Determine the [x, y] coordinate at the center of the cell enclosing the given text.  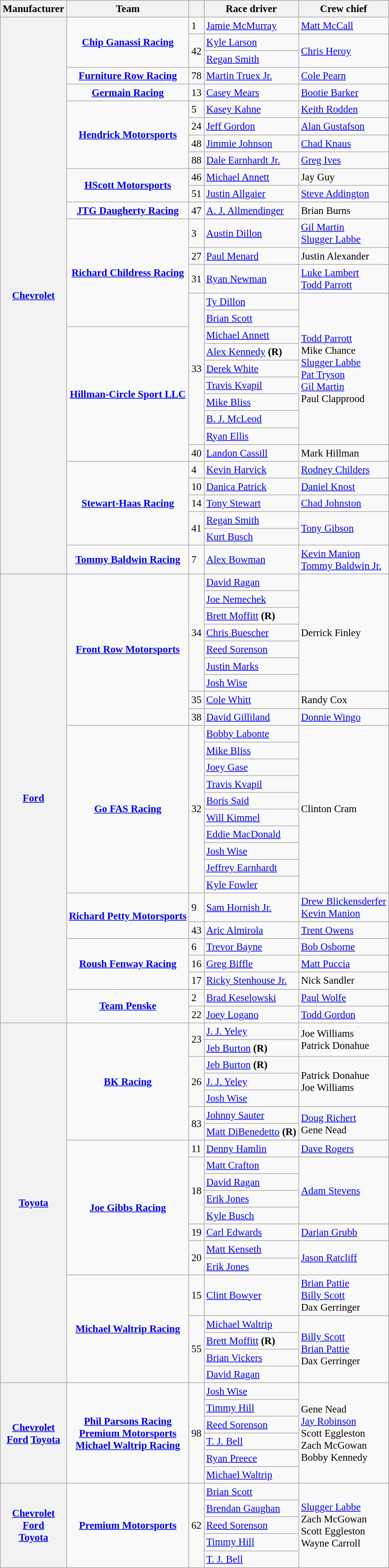
Will Kimmel [251, 818]
88 [197, 160]
Joe Nemechek [251, 600]
27 [197, 256]
32 [197, 809]
6 [197, 947]
A. J. Allmendinger [251, 210]
HScott Motorsports [128, 185]
23 [197, 1039]
15 [197, 1295]
24 [197, 126]
BK Racing [128, 1081]
Ryan Ellis [251, 436]
46 [197, 177]
Denny Hamlin [251, 1149]
Toyota [34, 1203]
Eddie MacDonald [251, 834]
Jeffrey Earnhardt [251, 868]
Joey Gase [251, 767]
Greg Ives [343, 160]
Michael Waltrip Racing [128, 1329]
Kyle Busch [251, 1216]
Randy Cox [343, 700]
Paul Menard [251, 256]
55 [197, 1349]
35 [197, 700]
Austin Dillon [251, 233]
Martin Truex Jr. [251, 76]
B. J. McLeod [251, 419]
Chris Heroy [343, 51]
Johnny Sauter [251, 1115]
Brad Keselowski [251, 998]
34 [197, 633]
Adam Stevens [343, 1191]
Drew Blickensderfer Kevin Manion [343, 908]
Tommy Baldwin Racing [128, 559]
Joe Gibbs Racing [128, 1208]
JTG Daugherty Racing [128, 210]
Clinton Cram [343, 809]
51 [197, 193]
Justin Marks [251, 667]
Chad Knaus [343, 143]
Stewart-Haas Racing [128, 503]
22 [197, 1015]
Ryan Preece [251, 1459]
17 [197, 981]
2 [197, 998]
Richard Petty Motorsports [128, 916]
Richard Childress Racing [128, 273]
20 [197, 1258]
78 [197, 76]
Keith Rodden [343, 109]
Carl Edwards [251, 1233]
Furniture Row Racing [128, 76]
3 [197, 233]
Chad Johnston [343, 503]
Darian Grubb [343, 1233]
Donnie Wingo [343, 717]
Tony Stewart [251, 503]
Manufacturer [34, 9]
Bootie Barker [343, 93]
Phil Parsons Racing Premium Motorsports Michael Waltrip Racing [128, 1433]
Landon Cassill [251, 453]
Brian Vickers [251, 1358]
Ford [34, 798]
Alex Kennedy (R) [251, 352]
Kevin Manion Tommy Baldwin Jr. [343, 559]
Chevrolet [34, 296]
Dave Rogers [343, 1149]
Matt Crafton [251, 1166]
18 [197, 1191]
Ricky Stenhouse Jr. [251, 981]
Slugger Labbe Zach McGowan Scott Eggleston Wayne Carroll [343, 1526]
Joe Williams Patrick Donahue [343, 1039]
Kasey Kahne [251, 109]
Go FAS Racing [128, 809]
Boris Said [251, 801]
Team Penske [128, 1006]
Matt McCall [343, 26]
Dale Earnhardt Jr. [251, 160]
Matt DiBenedetto (R) [251, 1132]
Daniel Knost [343, 486]
33 [197, 369]
Clint Bowyer [251, 1295]
Crew chief [343, 9]
Race driver [251, 9]
14 [197, 503]
Germain Racing [128, 93]
Brendan Gaughan [251, 1509]
5 [197, 109]
Matt Puccia [343, 964]
Ty Dillon [251, 302]
16 [197, 964]
Todd Gordon [343, 1015]
Chip Ganassi Racing [128, 43]
Joey Logano [251, 1015]
Danica Patrick [251, 486]
Team [128, 9]
Doug Richert Gene Nead [343, 1123]
47 [197, 210]
41 [197, 528]
10 [197, 486]
31 [197, 279]
Jamie McMurray [251, 26]
40 [197, 453]
1 [197, 26]
Cole Pearn [343, 76]
Matt Kenseth [251, 1249]
48 [197, 143]
Roush Fenway Racing [128, 964]
Derek White [251, 369]
Ryan Newman [251, 279]
Patrick Donahue Joe Williams [343, 1082]
Mark Hillman [343, 453]
Jay Guy [343, 177]
43 [197, 931]
26 [197, 1082]
Casey Mears [251, 93]
Jeff Gordon [251, 126]
Brian Pattie Billy Scott Dax Gerringer [343, 1295]
7 [197, 559]
62 [197, 1526]
Gene Nead Jay Robinson Scott Eggleston Zach McGowan Bobby Kennedy [343, 1433]
Sam Hornish Jr. [251, 908]
Kevin Harvick [251, 470]
Gil Martin Slugger Labbe [343, 233]
Nick Sandler [343, 981]
Jimmie Johnson [251, 143]
4 [197, 470]
38 [197, 717]
Derrick Finley [343, 633]
Kyle Fowler [251, 885]
Steve Addington [343, 193]
Todd Parrott Mike Chance Slugger Labbe Pat Tryson Gil Martin Paul Clapprood [343, 369]
Jason Ratcliff [343, 1258]
Alex Bowman [251, 559]
Alan Gustafson [343, 126]
Luke Lambert Todd Parrott [343, 279]
Chris Buescher [251, 633]
Brian Burns [343, 210]
Billy Scott Brian Pattie Dax Gerringer [343, 1349]
13 [197, 93]
11 [197, 1149]
Bob Osborne [343, 947]
Greg Biffle [251, 964]
Aric Almirola [251, 931]
Premium Motorsports [128, 1526]
Front Row Motorsports [128, 650]
Rodney Childers [343, 470]
98 [197, 1433]
Hendrick Motorsports [128, 134]
83 [197, 1123]
Hillman-Circle Sport LLC [128, 394]
Tony Gibson [343, 528]
David Gilliland [251, 717]
42 [197, 51]
Justin Alexander [343, 256]
Justin Allgaier [251, 193]
Kyle Larson [251, 42]
Trent Owens [343, 931]
Bobby Labonte [251, 734]
Trevor Bayne [251, 947]
Paul Wolfe [343, 998]
Cole Whitt [251, 700]
Kurt Busch [251, 537]
19 [197, 1233]
9 [197, 908]
